Return [x, y] of the center of cell containing provided text 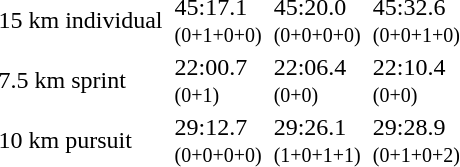
22:00.7(0+1) [218, 80]
22:06.4(0+0) [317, 80]
